Return the (X, Y) coordinate for the center point of the cell that contains the specified text.  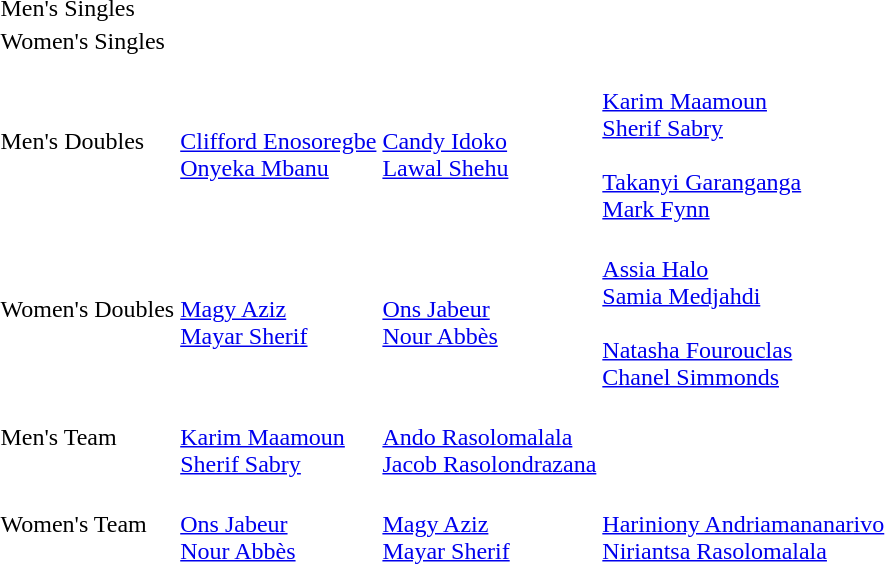
Ons JabeurNour Abbès (490, 310)
Karim MaamounSherif Sabry (278, 437)
Magy AzizMayar Sherif (278, 310)
Candy IdokoLawal Shehu (490, 142)
Clifford EnosoregbeOnyeka Mbanu (278, 142)
Ando RasolomalalaJacob Rasolondrazana (490, 437)
